Pinpoint the cell where the given text exists, returning its [x, y] midpoint coordinate. 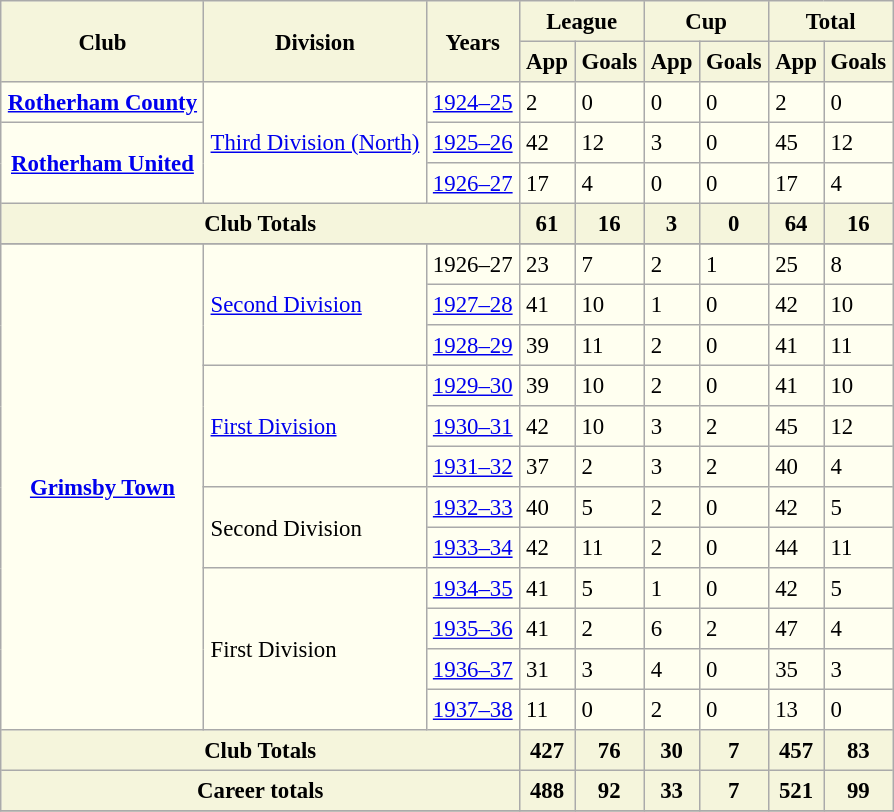
Career totals [260, 790]
33 [672, 790]
35 [796, 669]
Total [830, 21]
1930–31 [472, 426]
76 [610, 750]
1935–36 [472, 628]
Club [102, 42]
Grimsby Town [102, 487]
488 [546, 790]
25 [796, 264]
1931–32 [472, 466]
64 [796, 223]
1936–37 [472, 669]
1933–34 [472, 547]
6 [672, 628]
Rotherham County [102, 102]
Rotherham United [102, 162]
44 [796, 547]
Years [472, 42]
Division [315, 42]
1934–35 [472, 588]
1924–25 [472, 102]
47 [796, 628]
League [582, 21]
99 [858, 790]
1932–33 [472, 507]
521 [796, 790]
1925–26 [472, 142]
1928–29 [472, 345]
83 [858, 750]
13 [796, 709]
31 [546, 669]
Third Division (North) [315, 143]
23 [546, 264]
427 [546, 750]
8 [858, 264]
457 [796, 750]
1927–28 [472, 304]
92 [610, 790]
Cup [706, 21]
1937–38 [472, 709]
30 [672, 750]
61 [546, 223]
1929–30 [472, 385]
37 [546, 466]
